Extract the [X, Y] coordinate from the center of the cell holding the provided text.  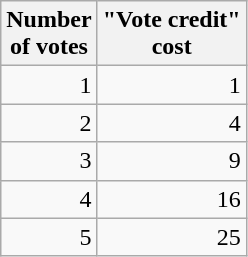
5 [49, 237]
16 [172, 199]
25 [172, 237]
9 [172, 161]
2 [49, 123]
3 [49, 161]
Numberof votes [49, 34]
"Vote credit"cost [172, 34]
